Return the [X, Y] coordinate for the center point of the cell that contains the specified text.  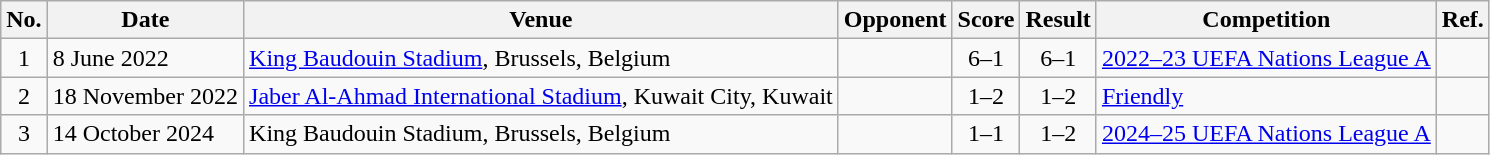
3 [24, 134]
8 June 2022 [145, 58]
1–1 [986, 134]
Date [145, 20]
Score [986, 20]
Venue [542, 20]
2022–23 UEFA Nations League A [1266, 58]
2024–25 UEFA Nations League A [1266, 134]
Jaber Al-Ahmad International Stadium, Kuwait City, Kuwait [542, 96]
Friendly [1266, 96]
2 [24, 96]
No. [24, 20]
Opponent [895, 20]
Competition [1266, 20]
1 [24, 58]
18 November 2022 [145, 96]
Result [1058, 20]
14 October 2024 [145, 134]
Ref. [1462, 20]
